Locate the cell with the specified text and output its (x, y) center coordinate. 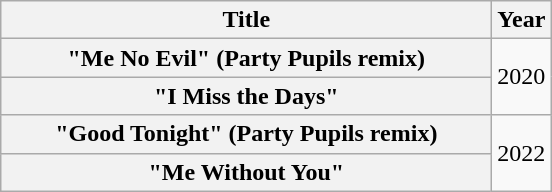
2022 (522, 153)
"I Miss the Days" (246, 96)
"Good Tonight" (Party Pupils remix) (246, 134)
2020 (522, 77)
"Me No Evil" (Party Pupils remix) (246, 58)
Year (522, 20)
"Me Without You" (246, 172)
Title (246, 20)
